Detect which cell encompasses the target text, then output its [X, Y] center coordinate. 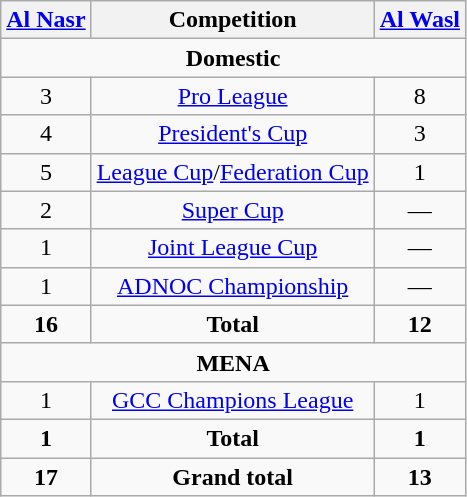
President's Cup [232, 134]
MENA [234, 362]
Al Nasr [46, 20]
Super Cup [232, 210]
Grand total [232, 477]
Al Wasl [420, 20]
8 [420, 96]
16 [46, 324]
GCC Champions League [232, 400]
ADNOC Championship [232, 286]
12 [420, 324]
17 [46, 477]
Joint League Cup [232, 248]
13 [420, 477]
Competition [232, 20]
4 [46, 134]
Domestic [234, 58]
2 [46, 210]
Pro League [232, 96]
5 [46, 172]
League Cup/Federation Cup [232, 172]
